Determine the [x, y] coordinate at the center of the cell enclosing the given text.  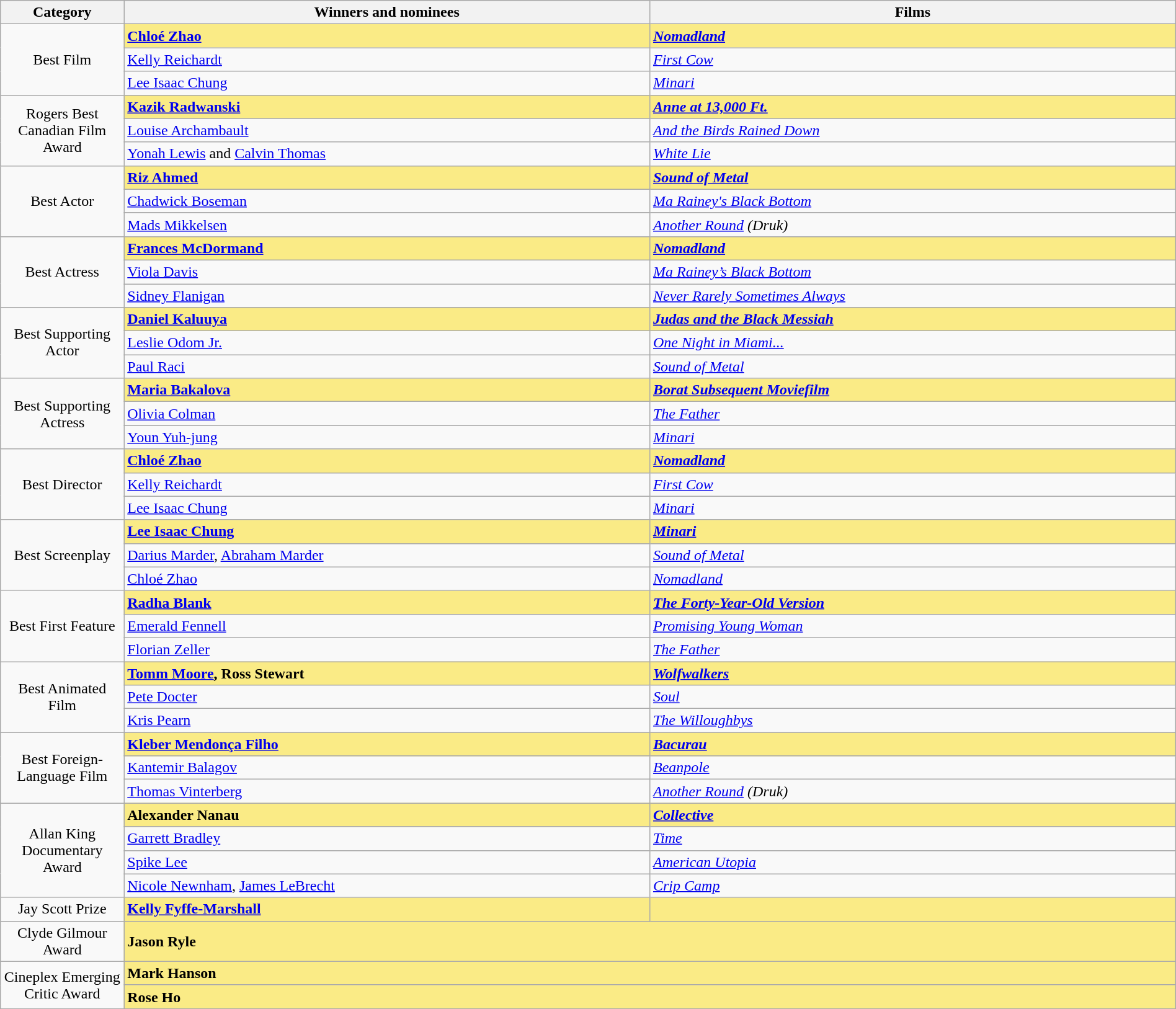
Riz Ahmed [387, 177]
White Lie [912, 154]
Kleber Mendonça Filho [387, 744]
The Willoughbys [912, 721]
Spike Lee [387, 862]
Best Actor [62, 201]
Nicole Newnham, James LeBrecht [387, 886]
Best Director [62, 484]
Mads Mikkelsen [387, 224]
Mark Hanson [650, 973]
Alexander Nanau [387, 815]
One Night in Miami... [912, 343]
Olivia Colman [387, 414]
Emerald Fennell [387, 626]
Winners and nominees [387, 12]
Cineplex Emerging Critic Award [62, 985]
Leslie Odom Jr. [387, 343]
Clyde Gilmour Award [62, 941]
Chadwick Boseman [387, 201]
Beanpole [912, 768]
Collective [912, 815]
Category [62, 12]
Time [912, 838]
Crip Camp [912, 886]
Tomm Moore, Ross Stewart [387, 673]
Florian Zeller [387, 649]
And the Birds Rained Down [912, 130]
Soul [912, 697]
Youn Yuh-jung [387, 437]
Kris Pearn [387, 721]
Ma Rainey’s Black Bottom [912, 272]
Jay Scott Prize [62, 909]
Frances McDormand [387, 248]
Allan King Documentary Award [62, 850]
Kazik Radwanski [387, 107]
Wolfwalkers [912, 673]
American Utopia [912, 862]
Darius Marder, Abraham Marder [387, 555]
Best Animated Film [62, 696]
Pete Docter [387, 697]
Best Foreign-Language Film [62, 768]
Best Actress [62, 272]
Kelly Fyffe-Marshall [387, 909]
Promising Young Woman [912, 626]
Bacurau [912, 744]
Paul Raci [387, 367]
Judas and the Black Messiah [912, 319]
Kantemir Balagov [387, 768]
The Forty-Year-Old Version [912, 602]
Daniel Kaluuya [387, 319]
Never Rarely Sometimes Always [912, 296]
Rogers Best Canadian Film Award [62, 130]
Ma Rainey's Black Bottom [912, 201]
Best Supporting Actress [62, 414]
Sidney Flanigan [387, 296]
Best Film [62, 60]
Rose Ho [650, 997]
Anne at 13,000 Ft. [912, 107]
Jason Ryle [650, 941]
Borat Subsequent Moviefilm [912, 390]
Radha Blank [387, 602]
Maria Bakalova [387, 390]
Garrett Bradley [387, 838]
Best Supporting Actor [62, 343]
Yonah Lewis and Calvin Thomas [387, 154]
Best First Feature [62, 626]
Films [912, 12]
Viola Davis [387, 272]
Best Screenplay [62, 555]
Thomas Vinterberg [387, 791]
Louise Archambault [387, 130]
